Find where the given text appears and provide that cell's center as [x, y] coordinate. 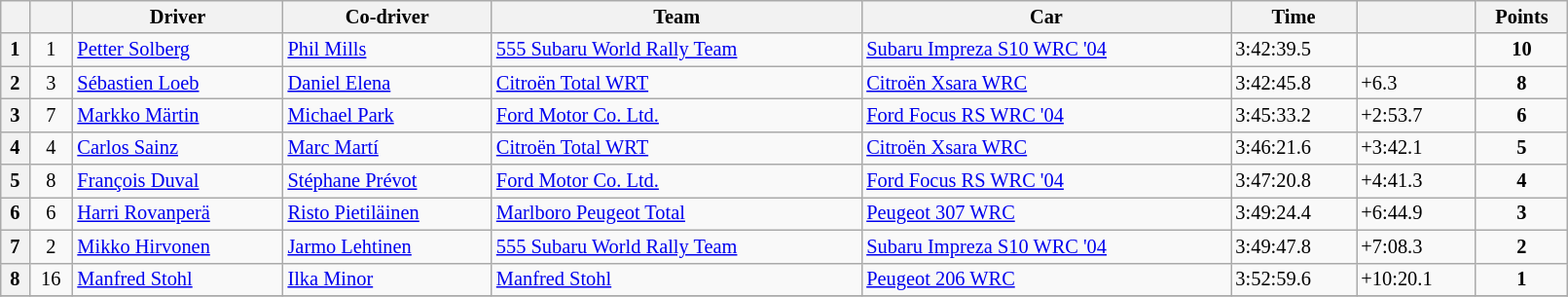
Jarmo Lehtinen [387, 246]
+10:20.1 [1417, 279]
Carlos Sainz [178, 148]
10 [1522, 50]
Phil Mills [387, 50]
Driver [178, 17]
Risto Pietiläinen [387, 213]
Daniel Elena [387, 83]
+2:53.7 [1417, 115]
+7:08.3 [1417, 246]
Team [676, 17]
+4:41.3 [1417, 181]
Marlboro Peugeot Total [676, 213]
Michael Park [387, 115]
François Duval [178, 181]
+6.3 [1417, 83]
Ilka Minor [387, 279]
Mikko Hirvonen [178, 246]
Points [1522, 17]
Peugeot 206 WRC [1045, 279]
3:46:21.6 [1295, 148]
3:47:20.8 [1295, 181]
3:42:45.8 [1295, 83]
3:52:59.6 [1295, 279]
3:45:33.2 [1295, 115]
Marc Martí [387, 148]
Time [1295, 17]
+3:42.1 [1417, 148]
3:49:47.8 [1295, 246]
Harri Rovanperä [178, 213]
+6:44.9 [1417, 213]
Petter Solberg [178, 50]
Car [1045, 17]
Stéphane Prévot [387, 181]
Peugeot 307 WRC [1045, 213]
3:49:24.4 [1295, 213]
3:42:39.5 [1295, 50]
16 [51, 279]
Sébastien Loeb [178, 83]
Markko Märtin [178, 115]
Co-driver [387, 17]
